Capture the cell that displays the provided text and extract its (X, Y) central coordinate. 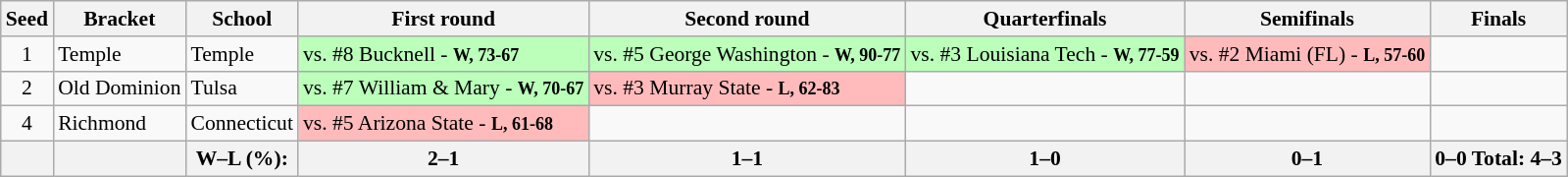
vs. #2 Miami (FL) - L, 57-60 (1308, 54)
vs. #5 Arizona State - L, 61-68 (443, 124)
vs. #3 Murray State - L, 62-83 (747, 88)
School (242, 19)
1 (27, 54)
First round (443, 19)
vs. #7 William & Mary - W, 70-67 (443, 88)
Quarterfinals (1044, 19)
Connecticut (242, 124)
1–0 (1044, 159)
1–1 (747, 159)
Finals (1498, 19)
Bracket (120, 19)
Tulsa (242, 88)
Second round (747, 19)
Richmond (120, 124)
2–1 (443, 159)
vs. #5 George Washington - W, 90-77 (747, 54)
0–0 Total: 4–3 (1498, 159)
Semifinals (1308, 19)
0–1 (1308, 159)
vs. #8 Bucknell - W, 73-67 (443, 54)
W–L (%): (242, 159)
2 (27, 88)
Seed (27, 19)
4 (27, 124)
Old Dominion (120, 88)
vs. #3 Louisiana Tech - W, 77-59 (1044, 54)
